Extract the (x, y) coordinate from the center of the cell holding the provided text.  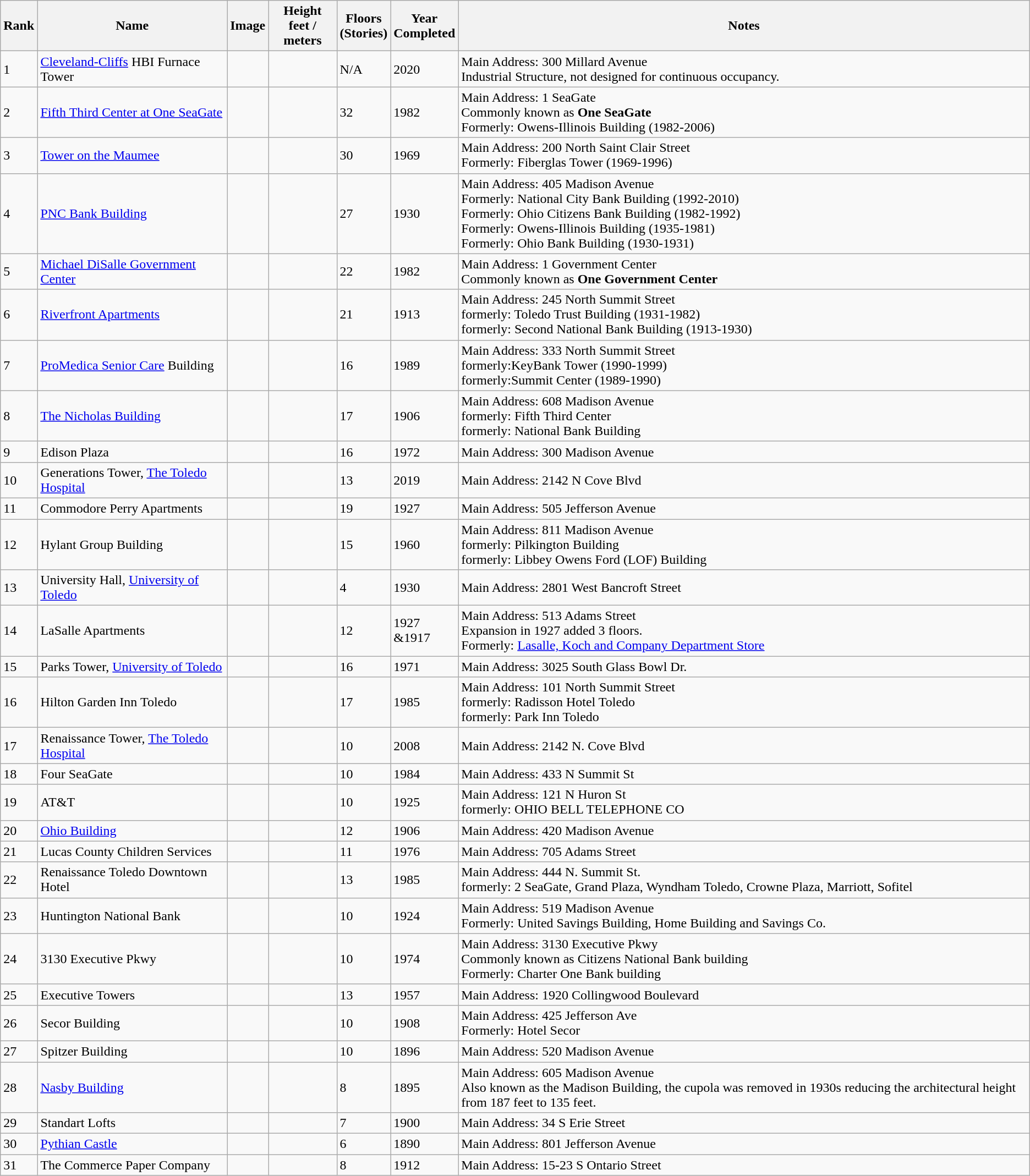
1971 (425, 667)
1972 (425, 452)
Heightfeet / meters (303, 26)
1908 (425, 1023)
Main Address: 3025 South Glass Bowl Dr. (744, 667)
1924 (425, 915)
2019 (425, 480)
Pythian Castle (132, 1144)
14 (19, 631)
Main Address: 300 Madison Avenue (744, 452)
Main Address: 420 Madison Avenue (744, 831)
Main Address: 811 Madison Avenueformerly: Pilkington Buildingformerly: Libbey Owens Ford (LOF) Building (744, 545)
Main Address: 801 Jefferson Avenue (744, 1144)
Main Address: 245 North Summit Streetformerly: Toledo Trust Building (1931-1982)formerly: Second National Bank Building (1913-1930) (744, 315)
1912 (425, 1165)
Main Address: 1920 Collingwood Boulevard (744, 994)
Generations Tower, The Toledo Hospital (132, 480)
Name (132, 26)
Main Address: 1 SeaGateCommonly known as One SeaGateFormerly: Owens-Illinois Building (1982-2006) (744, 112)
9 (19, 452)
Main Address: 433 N Summit St (744, 774)
1927&1917 (425, 631)
32 (364, 112)
Commodore Perry Apartments (132, 508)
1976 (425, 851)
24 (19, 959)
Image (248, 26)
Main Address: 3130 Executive PkwyCommonly known as Citizens National Bank buildingFormerly: Charter One Bank building (744, 959)
Main Address: 300 Millard AvenueIndustrial Structure, not designed for continuous occupancy. (744, 69)
Renaissance Tower, The Toledo Hospital (132, 746)
1969 (425, 155)
PNC Bank Building (132, 213)
The Nicholas Building (132, 416)
Tower on the Maumee (132, 155)
Main Address: 505 Jefferson Avenue (744, 508)
1960 (425, 545)
1927 (425, 508)
Hilton Garden Inn Toledo (132, 702)
Renaissance Toledo Downtown Hotel (132, 880)
1989 (425, 365)
29 (19, 1123)
Main Address: 608 Madison Avenueformerly: Fifth Third Centerformerly: National Bank Building (744, 416)
Main Address: 200 North Saint Clair StreetFormerly: Fiberglas Tower (1969-1996) (744, 155)
Main Address: 705 Adams Street (744, 851)
3 (19, 155)
2 (19, 112)
Main Address: 444 N. Summit St.formerly: 2 SeaGate, Grand Plaza, Wyndham Toledo, Crowne Plaza, Marriott, Sofitel (744, 880)
26 (19, 1023)
Fifth Third Center at One SeaGate (132, 112)
The Commerce Paper Company (132, 1165)
Main Address: 121 N Huron Stformerly: OHIO BELL TELEPHONE CO (744, 802)
Nasby Building (132, 1087)
1984 (425, 774)
1957 (425, 994)
Ohio Building (132, 831)
1890 (425, 1144)
Main Address: 2142 N Cove Blvd (744, 480)
23 (19, 915)
ProMedica Senior Care Building (132, 365)
N/A (364, 69)
Cleveland-Cliffs HBI Furnace Tower (132, 69)
1 (19, 69)
Four SeaGate (132, 774)
Main Address: 15-23 S Ontario Street (744, 1165)
Secor Building (132, 1023)
Hylant Group Building (132, 545)
Executive Towers (132, 994)
Spitzer Building (132, 1051)
1896 (425, 1051)
Main Address: 425 Jefferson AveFormerly: Hotel Secor (744, 1023)
1925 (425, 802)
1974 (425, 959)
Main Address: 101 North Summit Streetformerly: Radisson Hotel Toledoformerly: Park Inn Toledo (744, 702)
28 (19, 1087)
Riverfront Apartments (132, 315)
3130 Executive Pkwy (132, 959)
1913 (425, 315)
1895 (425, 1087)
AT&T (132, 802)
Main Address: 2142 N. Cove Blvd (744, 746)
25 (19, 994)
18 (19, 774)
Main Address: 520 Madison Avenue (744, 1051)
Main Address: 513 Adams StreetExpansion in 1927 added 3 floors.Formerly: Lasalle, Koch and Company Department Store (744, 631)
2008 (425, 746)
Main Address: 2801 West Bancroft Street (744, 587)
31 (19, 1165)
Main Address: 519 Madison AvenueFormerly: United Savings Building, Home Building and Savings Co. (744, 915)
5 (19, 272)
Huntington National Bank (132, 915)
YearCompleted (425, 26)
LaSalle Apartments (132, 631)
Rank (19, 26)
Michael DiSalle Government Center (132, 272)
University Hall, University of Toledo (132, 587)
Notes (744, 26)
Floors(Stories) (364, 26)
20 (19, 831)
1900 (425, 1123)
Main Address: 34 S Erie Street (744, 1123)
Main Address: 333 North Summit Streetformerly:KeyBank Tower (1990-1999)formerly:Summit Center (1989-1990) (744, 365)
2020 (425, 69)
Standart Lofts (132, 1123)
Main Address: 1 Government CenterCommonly known as One Government Center (744, 272)
Lucas County Children Services (132, 851)
Parks Tower, University of Toledo (132, 667)
Edison Plaza (132, 452)
